Determine the (X, Y) coordinate at the center of the cell enclosing the given text.  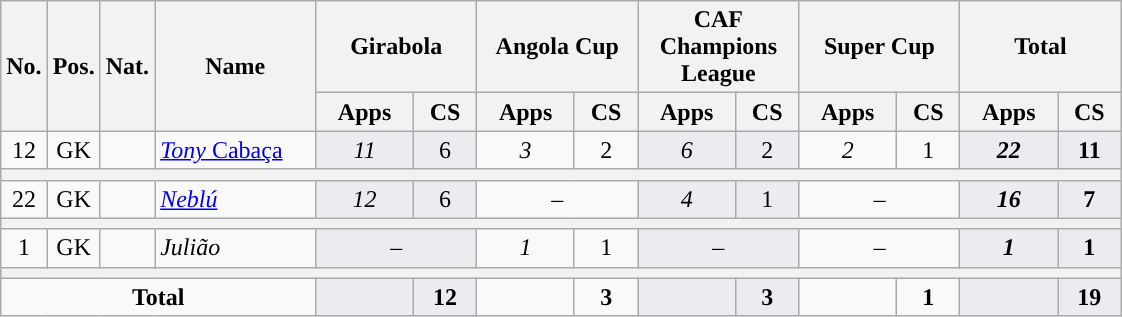
Pos. (74, 66)
4 (687, 199)
Girabola (396, 47)
7 (1090, 199)
16 (1009, 199)
Julião (236, 248)
Nat. (127, 66)
Name (236, 66)
Neblú (236, 199)
Tony Cabaça (236, 150)
Angola Cup (558, 47)
Super Cup (880, 47)
No. (24, 66)
19 (1090, 297)
CAF Champions League (718, 47)
